Return the (x, y) coordinate for the center point of the cell that contains the specified text.  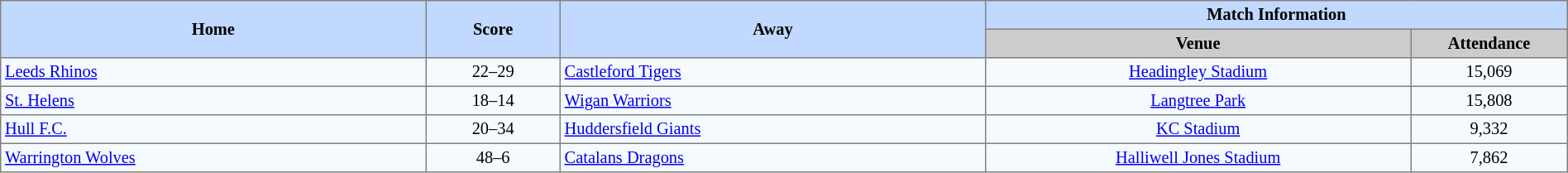
Venue (1198, 43)
15,808 (1489, 100)
Leeds Rhinos (213, 72)
20–34 (493, 129)
Attendance (1489, 43)
7,862 (1489, 157)
Score (493, 30)
Hull F.C. (213, 129)
Away (772, 30)
22–29 (493, 72)
St. Helens (213, 100)
Huddersfield Giants (772, 129)
Castleford Tigers (772, 72)
18–14 (493, 100)
Halliwell Jones Stadium (1198, 157)
15,069 (1489, 72)
Catalans Dragons (772, 157)
Match Information (1277, 15)
Warrington Wolves (213, 157)
Wigan Warriors (772, 100)
Headingley Stadium (1198, 72)
Langtree Park (1198, 100)
Home (213, 30)
9,332 (1489, 129)
48–6 (493, 157)
KC Stadium (1198, 129)
